Determine the (X, Y) coordinate at the center of the cell enclosing the given text.  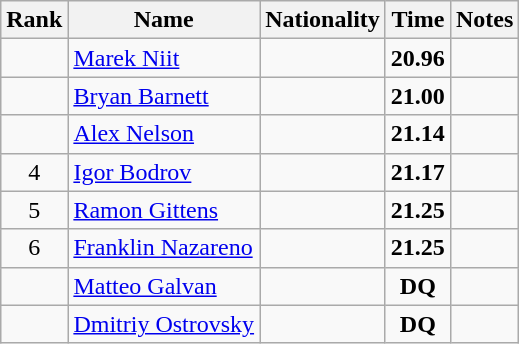
Marek Niit (164, 58)
Notes (484, 20)
Igor Bodrov (164, 172)
21.00 (418, 96)
20.96 (418, 58)
6 (34, 248)
21.17 (418, 172)
Matteo Galvan (164, 286)
Franklin Nazareno (164, 248)
Alex Nelson (164, 134)
Ramon Gittens (164, 210)
21.14 (418, 134)
4 (34, 172)
Dmitriy Ostrovsky (164, 324)
Name (164, 20)
Rank (34, 20)
5 (34, 210)
Time (418, 20)
Bryan Barnett (164, 96)
Nationality (323, 20)
